Scan for the cell matching the given text and deliver its [X, Y] coordinate at center. 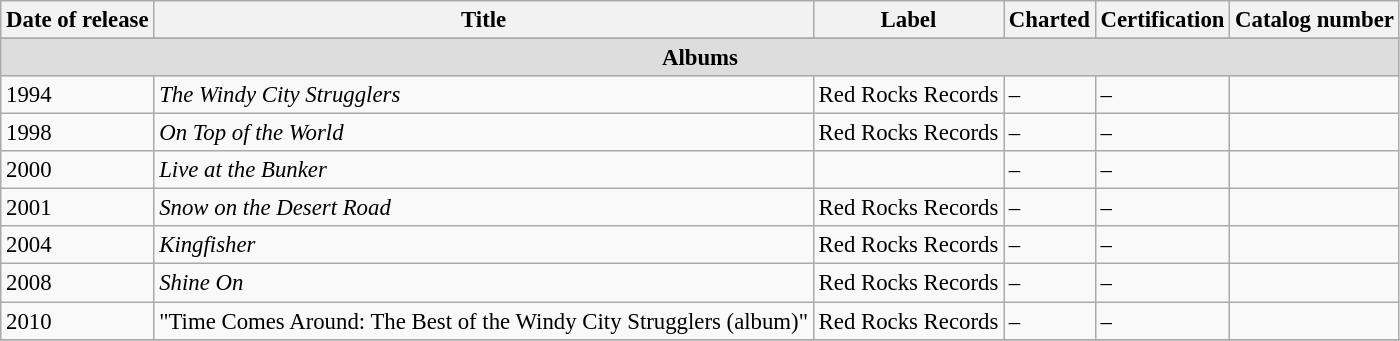
2004 [78, 245]
2008 [78, 283]
The Windy City Strugglers [484, 95]
1998 [78, 133]
Snow on the Desert Road [484, 208]
2001 [78, 208]
"Time Comes Around: The Best of the Windy City Strugglers (album)" [484, 321]
2010 [78, 321]
Kingfisher [484, 245]
2000 [78, 170]
Certification [1162, 20]
Title [484, 20]
On Top of the World [484, 133]
Label [908, 20]
Live at the Bunker [484, 170]
Shine On [484, 283]
Charted [1050, 20]
Albums [700, 58]
1994 [78, 95]
Catalog number [1314, 20]
Date of release [78, 20]
